Detect which cell encompasses the target text, then output its [X, Y] center coordinate. 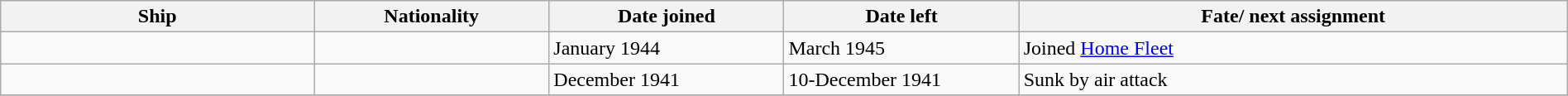
Fate/ next assignment [1293, 17]
Sunk by air attack [1293, 79]
December 1941 [667, 79]
Date left [901, 17]
January 1944 [667, 48]
Date joined [667, 17]
March 1945 [901, 48]
Joined Home Fleet [1293, 48]
Ship [157, 17]
10-December 1941 [901, 79]
Nationality [432, 17]
